Detect which cell encompasses the target text, then output its (x, y) center coordinate. 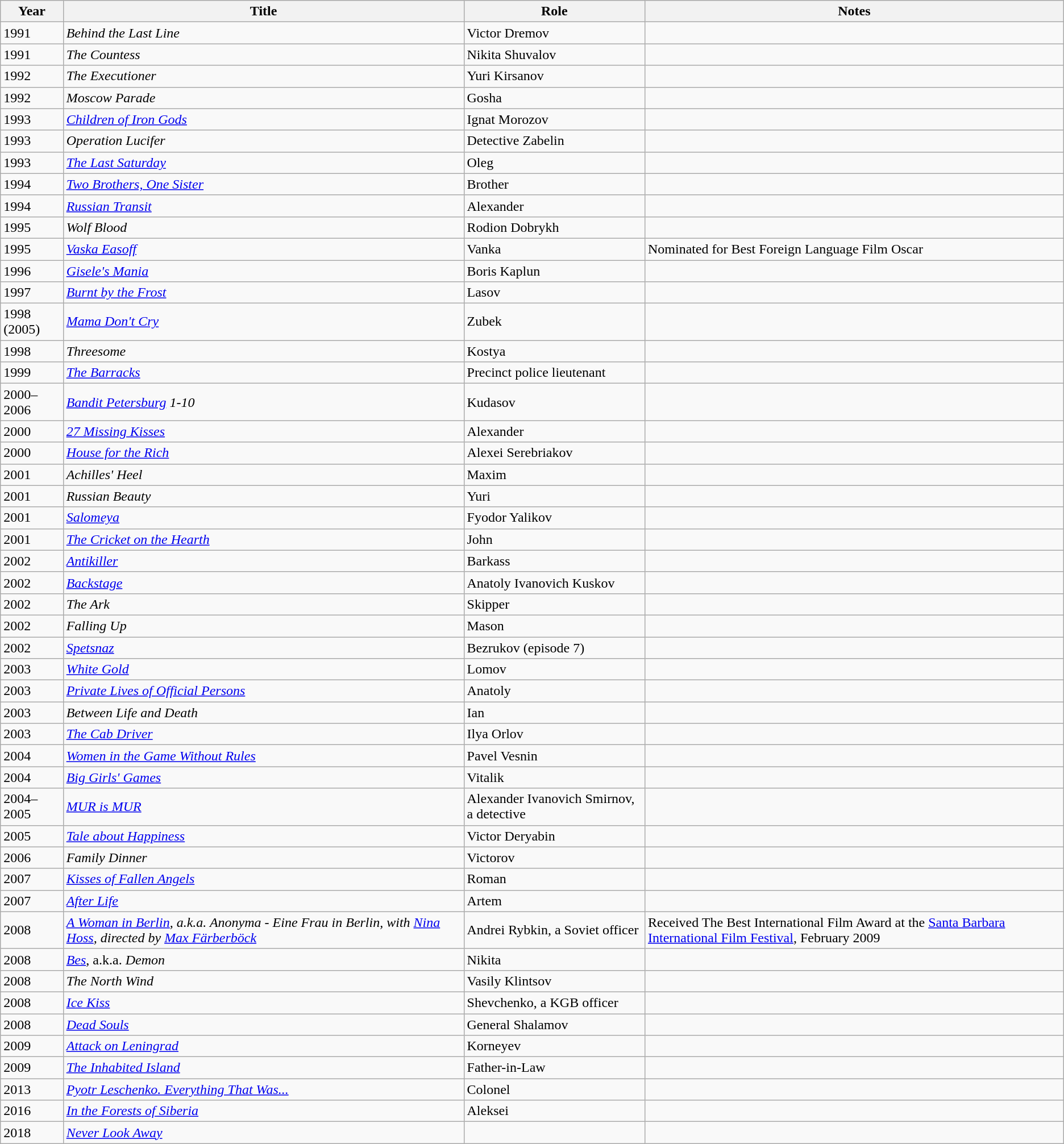
2016 (32, 1111)
Mason (554, 626)
Detective Zabelin (554, 141)
1999 (32, 373)
Oleg (554, 163)
Anatoly Ivanovich Kuskov (554, 583)
Mama Don't Cry (264, 322)
Kudasov (554, 402)
Bes, a.k.a. Demon (264, 959)
Tale about Happiness (264, 836)
Victorov (554, 858)
General Shalamov (554, 1025)
Vanka (554, 249)
Nominated for Best Foreign Language Film Oscar (854, 249)
Shevchenko, a KGB officer (554, 1002)
In the Forests of Siberia (264, 1111)
Backstage (264, 583)
Achilles' Heel (264, 475)
MUR is MUR (264, 807)
1997 (32, 293)
The Cricket on the Hearth (264, 539)
Ice Kiss (264, 1002)
Brother (554, 184)
Artem (554, 901)
Threesome (264, 351)
Russian Beauty (264, 496)
Pyotr Leschenko. Everything That Was... (264, 1089)
The Last Saturday (264, 163)
The Executioner (264, 76)
1996 (32, 271)
Rodion Dobrykh (554, 227)
Alexander Ivanovich Smirnov, a detective (554, 807)
2006 (32, 858)
Two Brothers, One Sister (264, 184)
Received The Best International Film Award at the Santa Barbara International Film Festival, February 2009 (854, 930)
Roman (554, 879)
Maxim (554, 475)
Victor Dremov (554, 33)
Falling Up (264, 626)
Nikita (554, 959)
Andrei Rybkin, a Soviet officer (554, 930)
27 Missing Kisses (264, 431)
Precinct police lieutenant (554, 373)
Fyodor Yalikov (554, 518)
Big Girls' Games (264, 777)
Father-in-Law (554, 1068)
Children of Iron Gods (264, 119)
Spetsnaz (264, 647)
Kisses of Fallen Angels (264, 879)
Victor Deryabin (554, 836)
2004–2005 (32, 807)
Between Life and Death (264, 713)
2000–2006 (32, 402)
Family Dinner (264, 858)
Role (554, 11)
House for the Rich (264, 453)
Yuri Kirsanov (554, 76)
2018 (32, 1133)
Gisele's Mania (264, 271)
Never Look Away (264, 1133)
Dead Souls (264, 1025)
John (554, 539)
The North Wind (264, 981)
Vitalik (554, 777)
Russian Transit (264, 206)
Notes (854, 11)
After Life (264, 901)
Aleksei (554, 1111)
Ignat Morozov (554, 119)
The Countess (264, 55)
Gosha (554, 98)
Attack on Leningrad (264, 1046)
Salomeya (264, 518)
White Gold (264, 669)
Alexei Serebriakov (554, 453)
The Cab Driver (264, 734)
Anatoly (554, 691)
Ian (554, 713)
Behind the Last Line (264, 33)
Korneyev (554, 1046)
Pavel Vesnin (554, 756)
Private Lives of Official Persons (264, 691)
Lomov (554, 669)
Boris Kaplun (554, 271)
A Woman in Berlin, a.k.a. Anonyma - Eine Frau in Berlin, with Nina Hoss, directed by Max Färberböck (264, 930)
Nikita Shuvalov (554, 55)
The Ark (264, 604)
Year (32, 11)
Women in the Game Without Rules (264, 756)
Barkass (554, 561)
Bezrukov (episode 7) (554, 647)
Kostya (554, 351)
Moscow Parade (264, 98)
1998 (2005) (32, 322)
2005 (32, 836)
Bandit Petersburg 1-10 (264, 402)
Vaska Easoff (264, 249)
Operation Lucifer (264, 141)
Burnt by the Frost (264, 293)
The Barracks (264, 373)
Wolf Blood (264, 227)
Lasov (554, 293)
Zubek (554, 322)
2013 (32, 1089)
Skipper (554, 604)
The Inhabited Island (264, 1068)
Title (264, 11)
Ilya Orlov (554, 734)
Yuri (554, 496)
Vasily Klintsov (554, 981)
Colonel (554, 1089)
Antikiller (264, 561)
1998 (32, 351)
